From the cell containing the given text, extract its center point as (X, Y) coordinate. 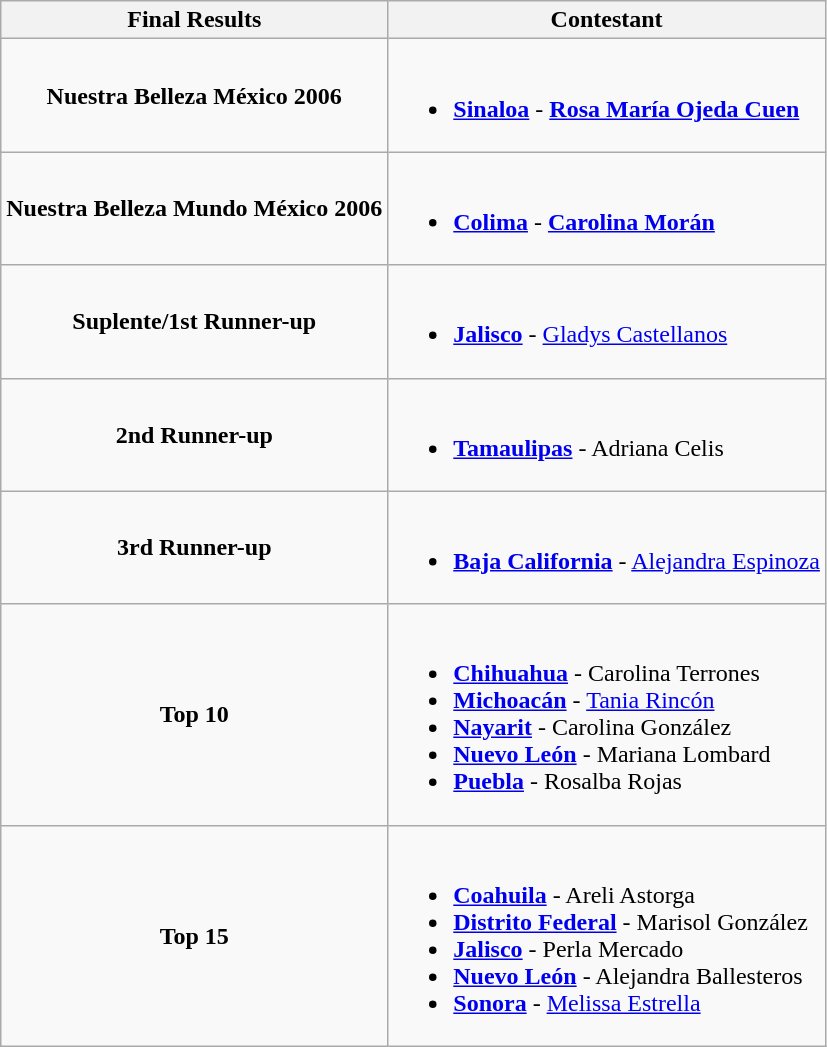
Top 15 (194, 936)
Baja California - Alejandra Espinoza (607, 548)
2nd Runner-up (194, 434)
Nuestra Belleza Mundo México 2006 (194, 208)
Suplente/1st Runner-up (194, 322)
Tamaulipas - Adriana Celis (607, 434)
3rd Runner-up (194, 548)
Jalisco - Gladys Castellanos (607, 322)
Nuestra Belleza México 2006 (194, 96)
Final Results (194, 20)
Chihuahua - Carolina Terrones Michoacán - Tania Rincón Nayarit - Carolina González Nuevo León - Mariana Lombard Puebla - Rosalba Rojas (607, 714)
Contestant (607, 20)
Sinaloa - Rosa María Ojeda Cuen (607, 96)
Colima - Carolina Morán (607, 208)
Coahuila - Areli Astorga Distrito Federal - Marisol González Jalisco - Perla Mercado Nuevo León - Alejandra Ballesteros Sonora - Melissa Estrella (607, 936)
Top 10 (194, 714)
